Capture the cell that displays the provided text and extract its (x, y) central coordinate. 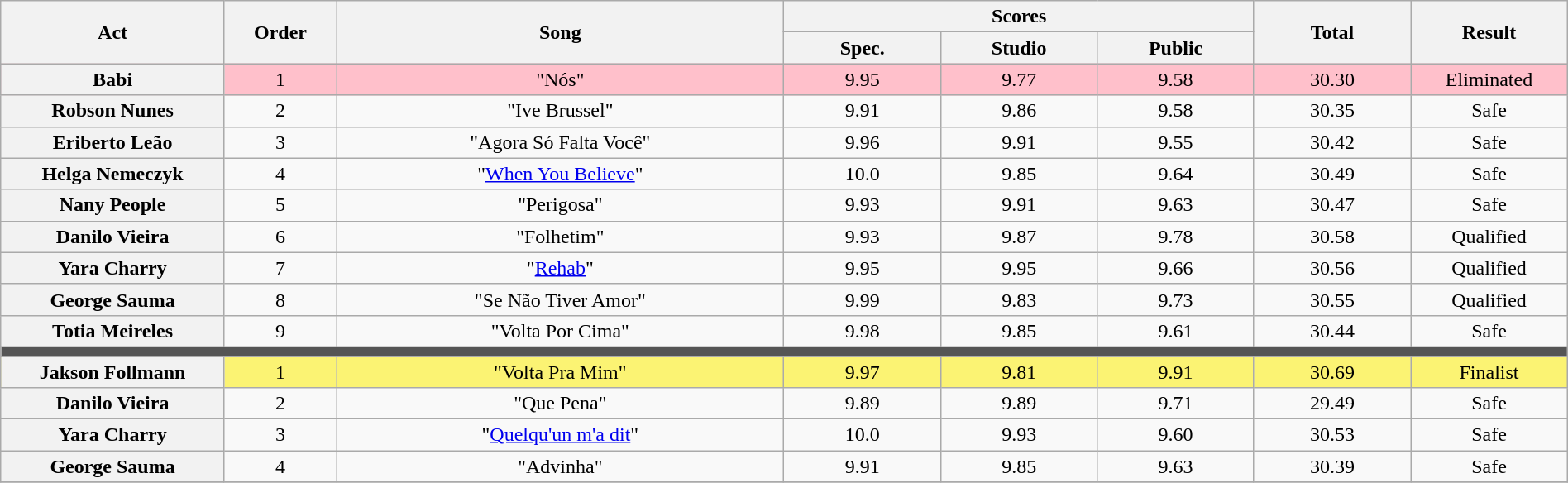
"When You Believe" (561, 174)
"Volta Por Cima" (561, 331)
Nany People (112, 205)
"Agora Só Falta Você" (561, 142)
"Quelqu'un m'a dit" (561, 435)
Order (280, 32)
30.44 (1331, 331)
9.96 (862, 142)
"Advinha" (561, 466)
"Rehab" (561, 268)
"Folhetim" (561, 237)
6 (280, 237)
Spec. (862, 48)
9.60 (1176, 435)
30.55 (1331, 299)
30.39 (1331, 466)
Song (561, 32)
Scores (1019, 17)
Studio (1019, 48)
30.30 (1331, 79)
9.86 (1019, 111)
30.58 (1331, 237)
30.42 (1331, 142)
9.55 (1176, 142)
Act (112, 32)
Robson Nunes (112, 111)
Eliminated (1489, 79)
30.47 (1331, 205)
Result (1489, 32)
9.81 (1019, 371)
9.66 (1176, 268)
Jakson Follmann (112, 371)
30.49 (1331, 174)
Finalist (1489, 371)
9.99 (862, 299)
9.77 (1019, 79)
9.64 (1176, 174)
7 (280, 268)
9.73 (1176, 299)
"Nós" (561, 79)
Total (1331, 32)
8 (280, 299)
29.49 (1331, 404)
"Se Não Tiver Amor" (561, 299)
Helga Nemeczyk (112, 174)
30.53 (1331, 435)
30.56 (1331, 268)
9.71 (1176, 404)
9.98 (862, 331)
9 (280, 331)
Eriberto Leão (112, 142)
5 (280, 205)
9.61 (1176, 331)
9.83 (1019, 299)
"Ive Brussel" (561, 111)
9.87 (1019, 237)
Totia Meireles (112, 331)
Babi (112, 79)
9.78 (1176, 237)
30.69 (1331, 371)
"Que Pena" (561, 404)
9.97 (862, 371)
"Perigosa" (561, 205)
Public (1176, 48)
"Volta Pra Mim" (561, 371)
30.35 (1331, 111)
